Locate the cell with the specified text and output its [x, y] center coordinate. 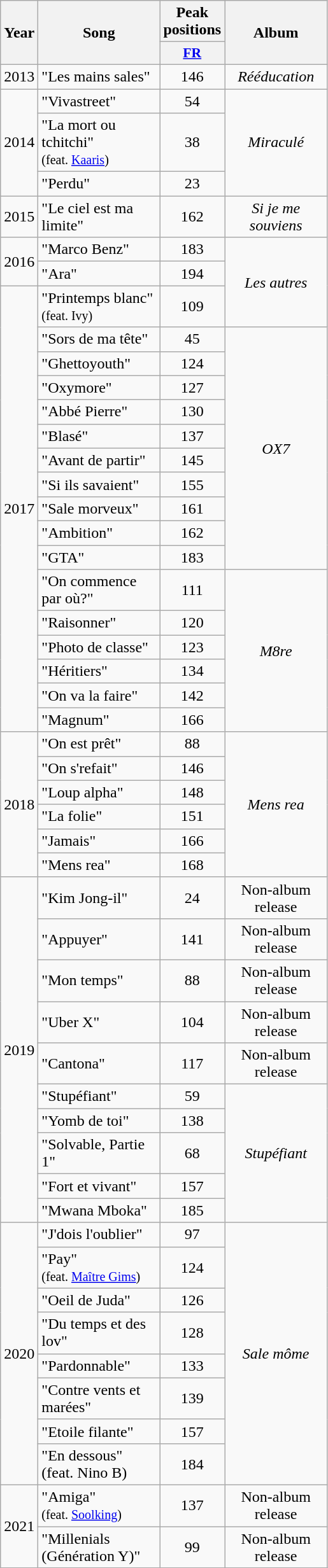
Stupéfiant [276, 1153]
"Millenials (Génération Y)" [99, 1546]
117 [192, 1064]
126 [192, 1300]
"Mon temps" [99, 980]
2015 [19, 216]
"Blasé" [99, 436]
145 [192, 460]
99 [192, 1546]
Year [19, 33]
59 [192, 1096]
Rééducation [276, 76]
"Raisonner" [99, 623]
2016 [19, 262]
"Kim Jong-il" [99, 897]
Mens rea [276, 804]
"Ara" [99, 274]
128 [192, 1333]
142 [192, 696]
"En dessous" (feat. Nino B) [99, 1464]
"Contre vents et marées" [99, 1399]
"Magnum" [99, 720]
M8re [276, 650]
2014 [19, 143]
23 [192, 184]
54 [192, 101]
"On va la faire" [99, 696]
138 [192, 1121]
2020 [19, 1354]
"Perdu" [99, 184]
"Abbé Pierre" [99, 412]
"Jamais" [99, 841]
Miraculé [276, 143]
2018 [19, 804]
"Sale morveux" [99, 508]
"Pardonnable" [99, 1366]
139 [192, 1399]
FR [192, 53]
"Appuyer" [99, 939]
Sale môme [276, 1354]
OX7 [276, 448]
161 [192, 508]
"Mens rea" [99, 865]
104 [192, 1022]
168 [192, 865]
"On s'refait" [99, 768]
2021 [19, 1526]
"Photo de classe" [99, 647]
"Uber X" [99, 1022]
68 [192, 1153]
Si je me souviens [276, 216]
"Du temps et des lov" [99, 1333]
"Ambition" [99, 533]
155 [192, 484]
120 [192, 623]
2017 [19, 509]
127 [192, 388]
"Ghettoyouth" [99, 363]
"Vivastreet" [99, 101]
"On commence par où?" [99, 591]
"On est prêt" [99, 744]
"Héritiers" [99, 671]
38 [192, 143]
Album [276, 33]
123 [192, 647]
194 [192, 274]
"Fort et vivant" [99, 1186]
134 [192, 671]
133 [192, 1366]
"J'dois l'oublier" [99, 1235]
Song [99, 33]
"Loup alpha" [99, 792]
130 [192, 412]
184 [192, 1464]
"La folie" [99, 816]
141 [192, 939]
45 [192, 339]
"Oxymore" [99, 388]
2013 [19, 76]
"Marco Benz" [99, 249]
109 [192, 307]
Les autres [276, 283]
"La mort ou tchitchi" (feat. Kaaris) [99, 143]
"Les mains sales" [99, 76]
"GTA" [99, 557]
"Cantona" [99, 1064]
"Stupéfiant" [99, 1096]
24 [192, 897]
"Sors de ma tête" [99, 339]
"Le ciel est ma limite" [99, 216]
"Si ils savaient" [99, 484]
"Amiga"(feat. Soolking) [99, 1506]
"Yomb de toi" [99, 1121]
"Etoile filante" [99, 1431]
"Solvable, Partie 1" [99, 1153]
"Mwana Mboka" [99, 1210]
"Printemps blanc" (feat. Ivy) [99, 307]
111 [192, 591]
2019 [19, 1050]
97 [192, 1235]
148 [192, 792]
"Pay"(feat. Maître Gims) [99, 1268]
"Avant de partir" [99, 460]
151 [192, 816]
"Oeil de Juda" [99, 1300]
Peak positions [192, 22]
185 [192, 1210]
